For the text-containing cell, return its midpoint in (X, Y) coordinate format. 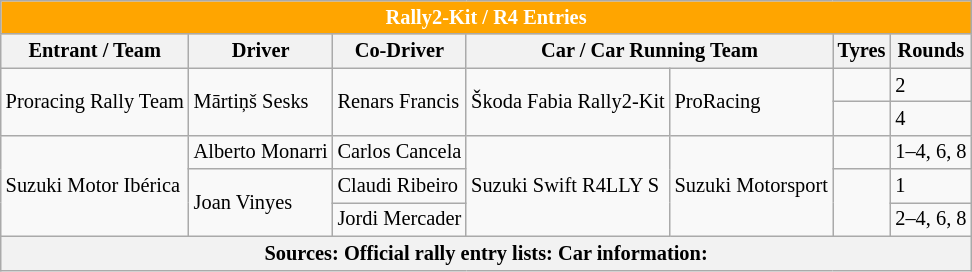
Mārtiņš Sesks (261, 102)
Car / Car Running Team (650, 51)
Joan Vinyes (261, 202)
Driver (261, 51)
Carlos Cancela (400, 152)
Suzuki Motor Ibérica (95, 186)
1–4, 6, 8 (930, 152)
Renars Francis (400, 102)
Škoda Fabia Rally2-Kit (568, 102)
2–4, 6, 8 (930, 219)
1 (930, 186)
Suzuki Motorsport (752, 186)
Rounds (930, 51)
Tyres (862, 51)
Claudi Ribeiro (400, 186)
Alberto Monarri (261, 152)
4 (930, 118)
Co-Driver (400, 51)
Rally2-Kit / R4 Entries (486, 17)
Sources: Official rally entry lists: Car information: (486, 253)
ProRacing (752, 102)
2 (930, 85)
Proracing Rally Team (95, 102)
Entrant / Team (95, 51)
Jordi Mercader (400, 219)
Suzuki Swift R4LLY S (568, 186)
